Scan for the cell matching the given text and deliver its (X, Y) coordinate at center. 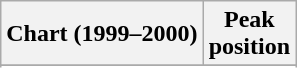
Peakposition (249, 34)
Chart (1999–2000) (102, 34)
